Scan for the cell matching the given text and deliver its [X, Y] coordinate at center. 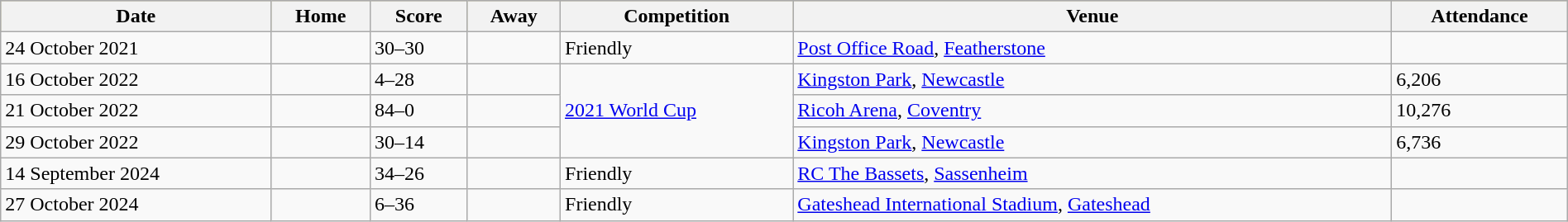
24 October 2021 [136, 48]
4–28 [419, 79]
14 September 2024 [136, 173]
6–36 [419, 205]
Away [514, 17]
Home [321, 17]
Venue [1092, 17]
Date [136, 17]
Competition [676, 17]
Ricoh Arena, Coventry [1092, 111]
27 October 2024 [136, 205]
Attendance [1480, 17]
2021 World Cup [676, 111]
6,206 [1480, 79]
16 October 2022 [136, 79]
30–14 [419, 142]
RC The Bassets, Sassenheim [1092, 173]
29 October 2022 [136, 142]
21 October 2022 [136, 111]
84–0 [419, 111]
6,736 [1480, 142]
34–26 [419, 173]
30–30 [419, 48]
Score [419, 17]
Gateshead International Stadium, Gateshead [1092, 205]
Post Office Road, Featherstone [1092, 48]
10,276 [1480, 111]
